Pinpoint the cell where the given text exists, returning its (x, y) midpoint coordinate. 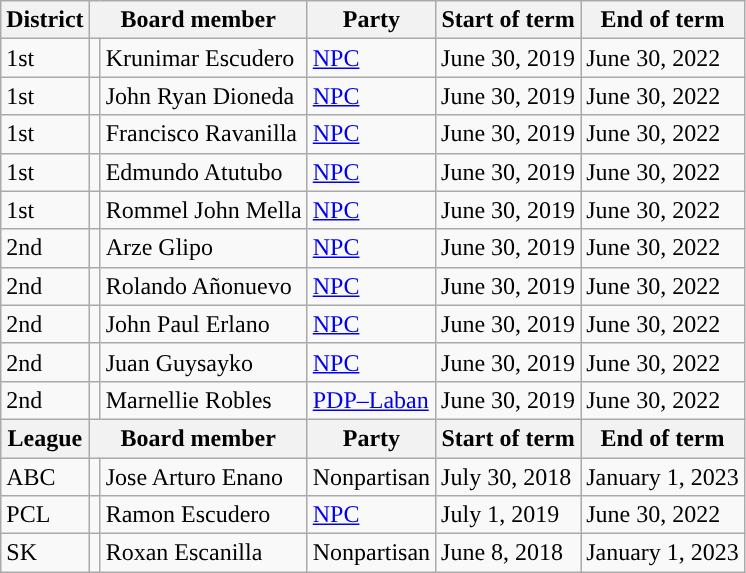
Roxan Escanilla (204, 553)
PDP–Laban (371, 400)
Krunimar Escudero (204, 58)
PCL (45, 515)
July 30, 2018 (508, 477)
Rommel John Mella (204, 210)
Jose Arturo Enano (204, 477)
John Paul Erlano (204, 324)
July 1, 2019 (508, 515)
Arze Glipo (204, 248)
League (45, 438)
SK (45, 553)
ABC (45, 477)
Edmundo Atutubo (204, 172)
Ramon Escudero (204, 515)
Juan Guysayko (204, 362)
Rolando Añonuevo (204, 286)
District (45, 20)
Marnellie Robles (204, 400)
June 8, 2018 (508, 553)
Francisco Ravanilla (204, 134)
John Ryan Dioneda (204, 96)
